From the cell containing the given text, extract its center point as [X, Y] coordinate. 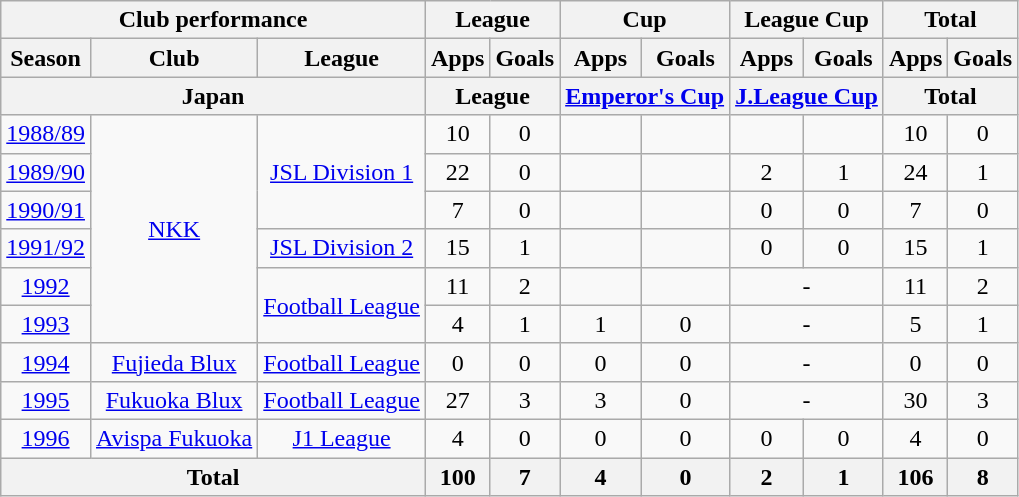
24 [915, 172]
Japan [214, 96]
Club [174, 58]
1990/91 [46, 210]
1989/90 [46, 172]
27 [457, 400]
Cup [645, 20]
1992 [46, 286]
Avispa Fukuoka [174, 438]
30 [915, 400]
League Cup [807, 20]
Fujieda Blux [174, 362]
Fukuoka Blux [174, 400]
JSL Division 2 [342, 248]
Emperor's Cup [645, 96]
1993 [46, 324]
NKK [174, 229]
Season [46, 58]
1995 [46, 400]
106 [915, 477]
JSL Division 1 [342, 172]
1991/92 [46, 248]
1996 [46, 438]
J.League Cup [807, 96]
100 [457, 477]
1988/89 [46, 134]
1994 [46, 362]
5 [915, 324]
J1 League [342, 438]
8 [983, 477]
22 [457, 172]
Club performance [214, 20]
